Output the [x, y] coordinate of the center of the cell containing the given text.  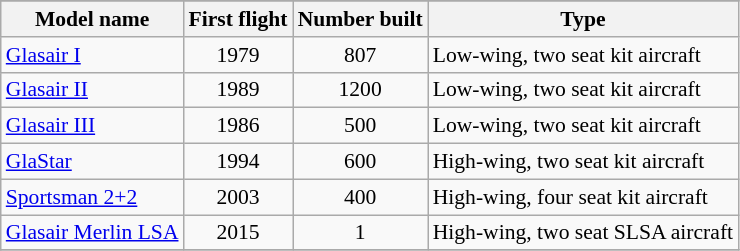
Glasair III [92, 126]
807 [360, 55]
1994 [238, 162]
High-wing, two seat kit aircraft [583, 162]
400 [360, 197]
2003 [238, 197]
Model name [92, 19]
First flight [238, 19]
Type [583, 19]
High-wing, two seat SLSA aircraft [583, 233]
Glasair Merlin LSA [92, 233]
GlaStar [92, 162]
1989 [238, 90]
2015 [238, 233]
500 [360, 126]
Sportsman 2+2 [92, 197]
High-wing, four seat kit aircraft [583, 197]
Glasair II [92, 90]
Number built [360, 19]
600 [360, 162]
1 [360, 233]
Glasair I [92, 55]
1986 [238, 126]
1200 [360, 90]
1979 [238, 55]
